Identify which cell holds the provided text, then report its (X, Y) central coordinate. 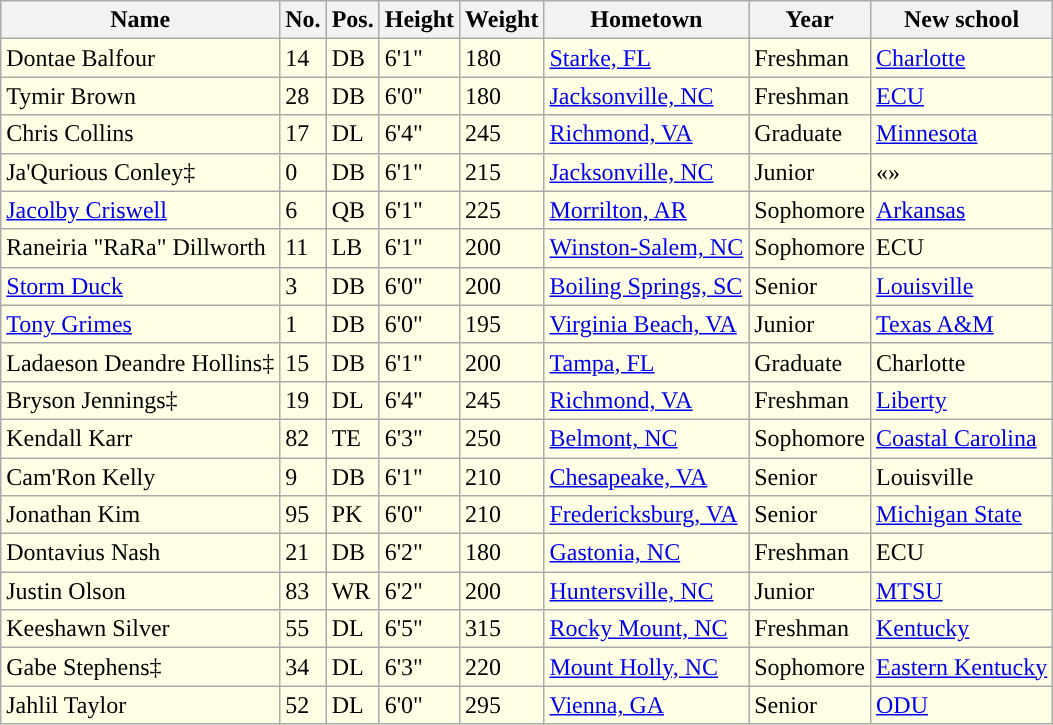
Name (140, 20)
LB (352, 248)
Year (810, 20)
21 (303, 553)
Boiling Springs, SC (646, 286)
6'5" (419, 629)
Tampa, FL (646, 362)
Gabe Stephens‡ (140, 667)
ODU (961, 705)
52 (303, 705)
Cam'Ron Kelly (140, 477)
Gastonia, NC (646, 553)
No. (303, 20)
Morrilton, AR (646, 210)
220 (502, 667)
PK (352, 515)
Jacolby Criswell (140, 210)
14 (303, 58)
MTSU (961, 591)
Raneiria "RaRa" Dillworth (140, 248)
315 (502, 629)
295 (502, 705)
28 (303, 96)
82 (303, 438)
Eastern Kentucky (961, 667)
WR (352, 591)
Belmont, NC (646, 438)
Hometown (646, 20)
Kentucky (961, 629)
83 (303, 591)
Rocky Mount, NC (646, 629)
QB (352, 210)
Ja'Qurious Conley‡ (140, 172)
11 (303, 248)
Tony Grimes (140, 324)
Minnesota (961, 134)
Virginia Beach, VA (646, 324)
3 (303, 286)
Storm Duck (140, 286)
Jahlil Taylor (140, 705)
Jonathan Kim (140, 515)
Coastal Carolina (961, 438)
Dontae Balfour (140, 58)
225 (502, 210)
Vienna, GA (646, 705)
TE (352, 438)
195 (502, 324)
Justin Olson (140, 591)
Weight (502, 20)
New school (961, 20)
0 (303, 172)
Mount Holly, NC (646, 667)
Pos. (352, 20)
Starke, FL (646, 58)
«» (961, 172)
Fredericksburg, VA (646, 515)
6 (303, 210)
250 (502, 438)
55 (303, 629)
Winston-Salem, NC (646, 248)
Dontavius Nash (140, 553)
9 (303, 477)
1 (303, 324)
Tymir Brown (140, 96)
34 (303, 667)
Liberty (961, 400)
19 (303, 400)
15 (303, 362)
Height (419, 20)
Ladaeson Deandre Hollins‡ (140, 362)
215 (502, 172)
Michigan State (961, 515)
Kendall Karr (140, 438)
95 (303, 515)
Keeshawn Silver (140, 629)
Huntersville, NC (646, 591)
Chris Collins (140, 134)
Arkansas (961, 210)
17 (303, 134)
Bryson Jennings‡ (140, 400)
Chesapeake, VA (646, 477)
Texas A&M (961, 324)
